Output the [X, Y] coordinate of the center of the cell containing the given text.  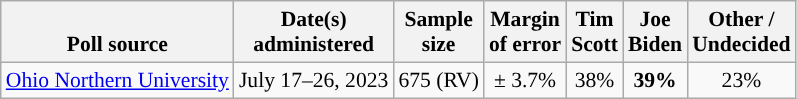
± 3.7% [525, 80]
23% [741, 80]
Date(s)administered [314, 32]
Marginof error [525, 32]
Ohio Northern University [118, 80]
Other /Undecided [741, 32]
675 (RV) [438, 80]
Samplesize [438, 32]
38% [594, 80]
39% [655, 80]
TimScott [594, 32]
Poll source [118, 32]
JoeBiden [655, 32]
July 17–26, 2023 [314, 80]
